Find where the given text appears and provide that cell's center as [x, y] coordinate. 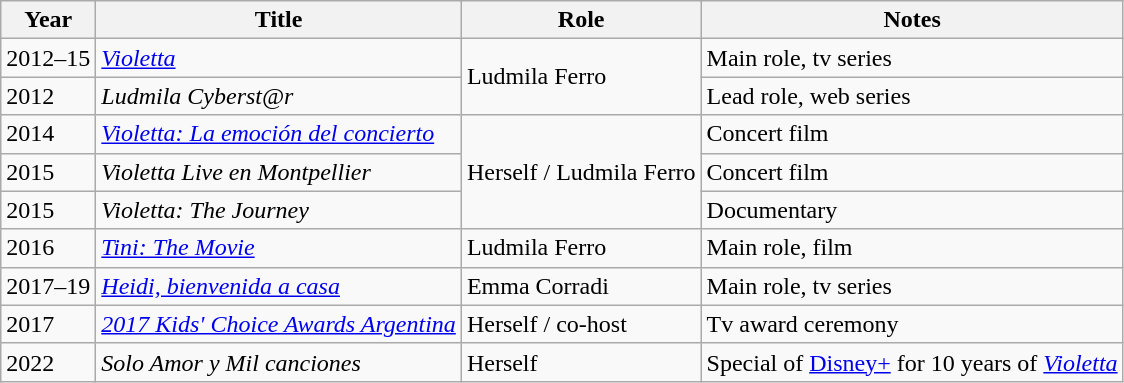
2017 [48, 324]
Tini: The Movie [279, 248]
Emma Corradi [581, 286]
Lead role, web series [912, 96]
Ludmila Cyberst@r [279, 96]
Role [581, 20]
Violetta: La emoción del concierto [279, 134]
Herself [581, 362]
Documentary [912, 210]
Year [48, 20]
2016 [48, 248]
2012 [48, 96]
2012–15 [48, 58]
2014 [48, 134]
Violetta Live en Montpellier [279, 172]
Violetta [279, 58]
2017–19 [48, 286]
2022 [48, 362]
Heidi, bienvenida a casa [279, 286]
Title [279, 20]
Tv award ceremony [912, 324]
Violetta: The Journey [279, 210]
Main role, film [912, 248]
Special of Disney+ for 10 years of Violetta [912, 362]
Herself / co-host [581, 324]
Solo Amor y Mil canciones [279, 362]
Herself / Ludmila Ferro [581, 172]
2017 Kids' Choice Awards Argentina [279, 324]
Notes [912, 20]
